Locate the cell with the specified text and output its (x, y) center coordinate. 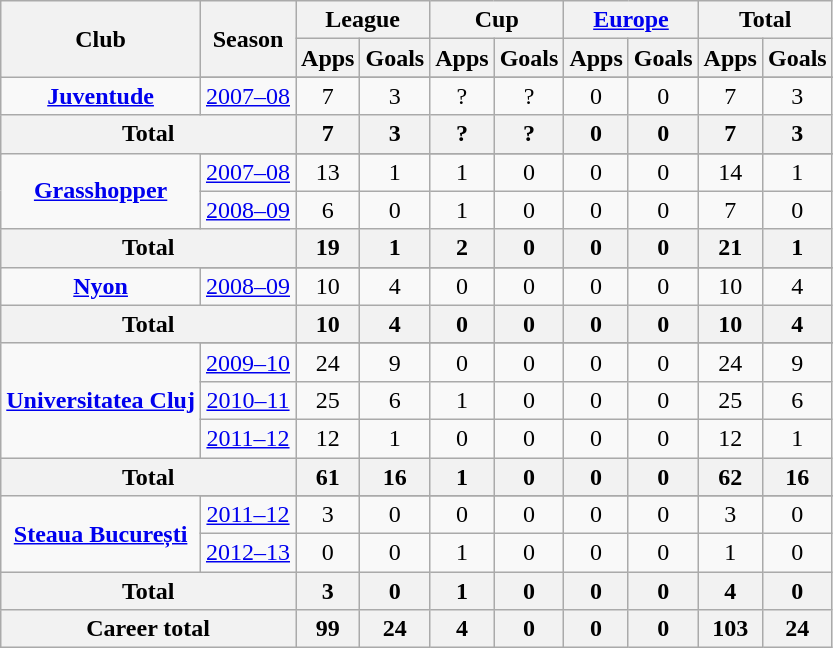
Universitatea Cluj (101, 400)
2 (462, 248)
Steaua București (101, 534)
League (363, 20)
2012–13 (248, 553)
Juventude (101, 96)
61 (328, 477)
Nyon (101, 286)
2010–11 (248, 400)
99 (328, 629)
103 (730, 629)
14 (730, 172)
2009–10 (248, 362)
Season (248, 39)
13 (328, 172)
Career total (148, 629)
62 (730, 477)
21 (730, 248)
Club (101, 39)
Europe (631, 20)
Grasshopper (101, 191)
19 (328, 248)
Cup (497, 20)
